Provide the [X, Y] coordinate of the cell's center where the given text is located.  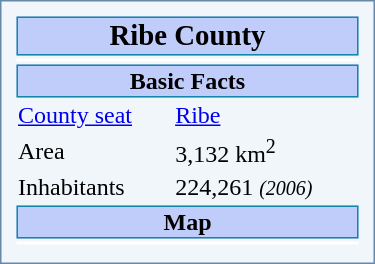
Ribe County [187, 36]
Area [93, 152]
Ribe [266, 115]
Map [187, 222]
Inhabitants [93, 188]
County seat [93, 115]
Basic Facts [187, 80]
224,261 (2006) [266, 188]
3,132 km2 [266, 152]
